Determine the (x, y) coordinate at the center of the cell enclosing the given text.  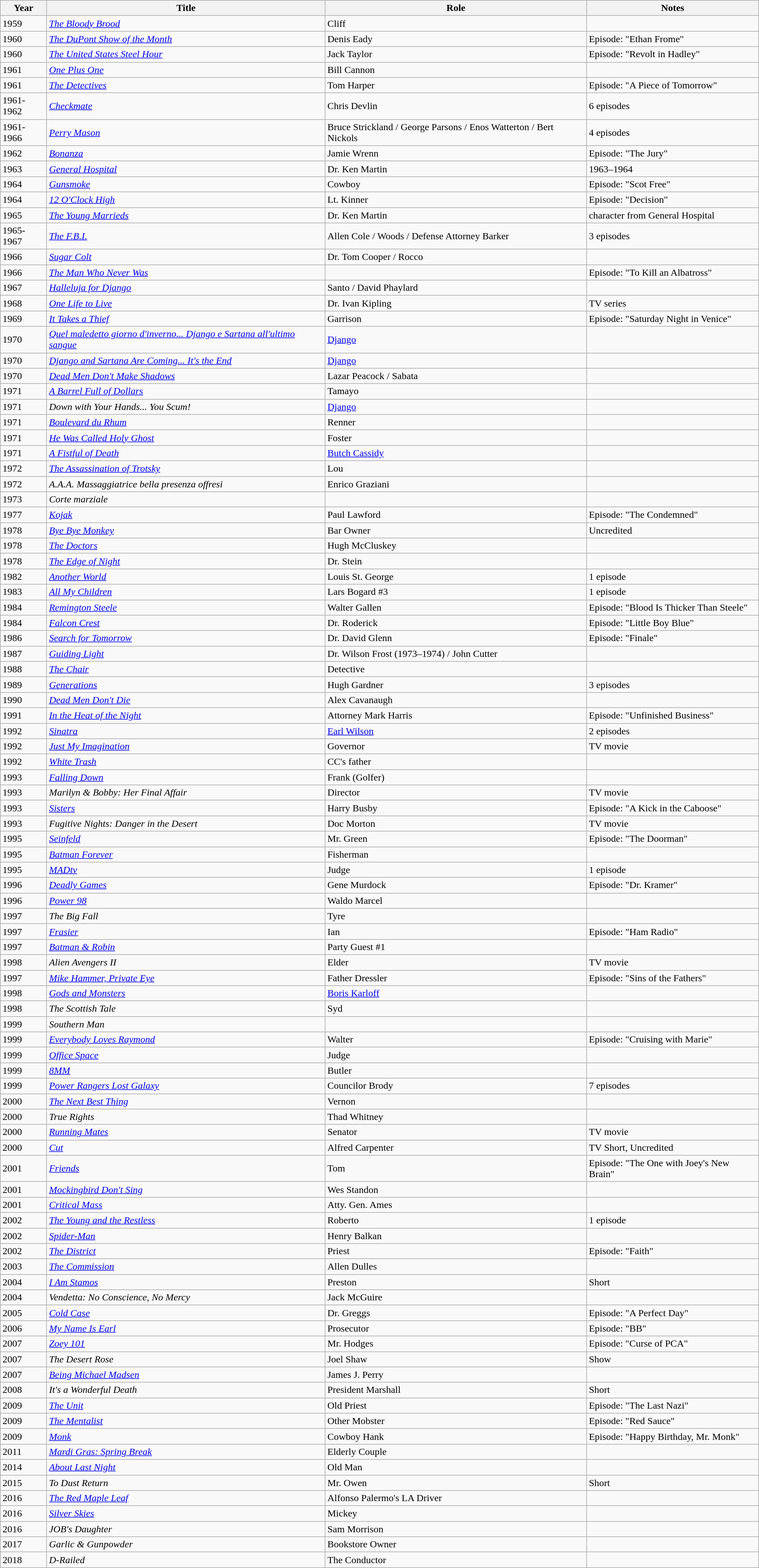
1962 (24, 153)
Episode: "Faith" (673, 1251)
Episode: "Decision" (673, 199)
Batman Forever (186, 854)
The Chair (186, 669)
1986 (24, 638)
A Fistful of Death (186, 453)
Enrico Graziani (456, 484)
One Life to Live (186, 303)
Boulevard du Rhum (186, 422)
Episode: "Sins of the Fathers" (673, 978)
Dead Men Don't Die (186, 700)
Preston (456, 1282)
One Plus One (186, 70)
I Am Stamos (186, 1282)
Episode: "Blood Is Thicker Than Steele" (673, 607)
Gods and Monsters (186, 993)
Checkmate (186, 106)
2003 (24, 1267)
Critical Mass (186, 1205)
Being Michael Madsen (186, 1375)
Councilor Brody (456, 1086)
7 episodes (673, 1086)
Party Guest #1 (456, 947)
Episode: "The Condemned" (673, 515)
Vernon (456, 1101)
Episode: "Little Boy Blue" (673, 623)
Elderly Couple (456, 1452)
Lou (456, 468)
Hugh Gardner (456, 684)
Earl Wilson (456, 731)
The Red Maple Leaf (186, 1498)
TV Short, Uncredited (673, 1148)
Cowboy (456, 184)
Father Dressler (456, 978)
The District (186, 1251)
Quel maledetto giorno d'inverno... Django e Sartana all'ultimo sangue (186, 340)
Frank (Golfer) (456, 777)
1961-1962 (24, 106)
Foster (456, 438)
Deadly Games (186, 885)
Dr. Tom Cooper / Rocco (456, 257)
Episode: "Cruising with Marie" (673, 1040)
Episode: "A Perfect Day" (673, 1313)
Bruce Strickland / George Parsons / Enos Watterton / Bert Nickols (456, 132)
The F.B.I. (186, 236)
character from General Hospital (673, 215)
Sugar Colt (186, 257)
Search for Tomorrow (186, 638)
Mr. Hodges (456, 1344)
Episode: "The Doorman" (673, 839)
2008 (24, 1390)
To Dust Return (186, 1483)
Dr. David Glenn (456, 638)
Santo / David Phaylard (456, 288)
My Name Is Earl (186, 1328)
Jack Taylor (456, 54)
Lt. Kinner (456, 199)
Remington Steele (186, 607)
Episode: "Revolt in Hadley" (673, 54)
Bar Owner (456, 530)
The Scottish Tale (186, 1009)
In the Heat of the Night (186, 715)
The Bloody Brood (186, 24)
Power Rangers Lost Galaxy (186, 1086)
Thad Whitney (456, 1117)
2011 (24, 1452)
Sisters (186, 808)
Ian (456, 931)
Episode: "Unfinished Business" (673, 715)
Silver Skies (186, 1514)
Running Mates (186, 1132)
6 episodes (673, 106)
Episode: "The Jury" (673, 153)
Friends (186, 1169)
12 O'Clock High (186, 199)
Episode: "Curse of PCA" (673, 1344)
Hugh McCluskey (456, 546)
The Detectives (186, 85)
1965 (24, 215)
1988 (24, 669)
Cowboy Hank (456, 1436)
Dr. Roderick (456, 623)
The Doctors (186, 546)
Dr. Ivan Kipling (456, 303)
Bill Cannon (456, 70)
Sinatra (186, 731)
Lazar Peacock / Sabata (456, 376)
Wes Standon (456, 1189)
1987 (24, 654)
Garrison (456, 319)
The Man Who Never Was (186, 272)
Other Mobster (456, 1421)
Governor (456, 746)
2015 (24, 1483)
Paul Lawford (456, 515)
Spider-Man (186, 1236)
Senator (456, 1132)
Bye Bye Monkey (186, 530)
MADtv (186, 870)
Boris Karloff (456, 993)
Fisherman (456, 854)
Jamie Wrenn (456, 153)
Halleluja for Django (186, 288)
Doc Morton (456, 824)
Allen Dulles (456, 1267)
1973 (24, 500)
A.A.A. Massaggiatrice bella presenza offresi (186, 484)
Old Man (456, 1467)
CC's father (456, 762)
The Big Fall (186, 916)
Year (24, 8)
Episode: "The Last Nazi" (673, 1405)
Power 98 (186, 901)
The Mentalist (186, 1421)
Episode: "BB" (673, 1328)
Detective (456, 669)
Roberto (456, 1220)
1991 (24, 715)
The Next Best Thing (186, 1101)
Walter (456, 1040)
The Young and the Restless (186, 1220)
1990 (24, 700)
Frasier (186, 931)
Joel Shaw (456, 1359)
Gunsmoke (186, 184)
2017 (24, 1544)
Episode: "Ham Radio" (673, 931)
The United States Steel Hour (186, 54)
1969 (24, 319)
The Edge of Night (186, 561)
The Assassination of Trotsky (186, 468)
Sam Morrison (456, 1529)
Title (186, 8)
Mickey (456, 1514)
Allen Cole / Woods / Defense Attorney Barker (456, 236)
Tom Harper (456, 85)
Marilyn & Bobby: Her Final Affair (186, 793)
Episode: "A Piece of Tomorrow" (673, 85)
Another World (186, 577)
1982 (24, 577)
1977 (24, 515)
Mockingbird Don't Sing (186, 1189)
The DuPont Show of the Month (186, 39)
Office Space (186, 1055)
Dr. Stein (456, 561)
Butch Cassidy (456, 453)
1983 (24, 592)
He Was Called Holy Ghost (186, 438)
Falling Down (186, 777)
Vendetta: No Conscience, No Mercy (186, 1298)
General Hospital (186, 169)
Episode: "The One with Joey's New Brain" (673, 1169)
1963–1964 (673, 169)
Show (673, 1359)
Kojak (186, 515)
Falcon Crest (186, 623)
Prosecutor (456, 1328)
Seinfeld (186, 839)
The Desert Rose (186, 1359)
2005 (24, 1313)
Corte marziale (186, 500)
1967 (24, 288)
JOB's Daughter (186, 1529)
Cut (186, 1148)
8MM (186, 1070)
Henry Balkan (456, 1236)
Renner (456, 422)
Old Priest (456, 1405)
1965-1967 (24, 236)
It Takes a Thief (186, 319)
Episode: "Dr. Kramer" (673, 885)
Episode: "Scot Free" (673, 184)
Dr. Wilson Frost (1973–1974) / John Cutter (456, 654)
Louis St. George (456, 577)
Bonanza (186, 153)
Episode: "Happy Birthday, Mr. Monk" (673, 1436)
Dr. Greggs (456, 1313)
Episode: "A Kick in the Caboose" (673, 808)
Alfonso Palermo's LA Driver (456, 1498)
Alfred Carpenter (456, 1148)
Syd (456, 1009)
The Unit (186, 1405)
Chris Devlin (456, 106)
Django and Sartana Are Coming... It's the End (186, 360)
TV series (673, 303)
Gene Murdock (456, 885)
Alien Avengers II (186, 962)
Butler (456, 1070)
Tamayo (456, 391)
Lars Bogard #3 (456, 592)
Mr. Owen (456, 1483)
Monk (186, 1436)
President Marshall (456, 1390)
Mike Hammer, Private Eye (186, 978)
2014 (24, 1467)
Perry Mason (186, 132)
Cliff (456, 24)
Role (456, 8)
James J. Perry (456, 1375)
Episode: "Red Sauce" (673, 1421)
Waldo Marcel (456, 901)
Episode: "Finale" (673, 638)
Tom (456, 1169)
Just My Imagination (186, 746)
Walter Gallen (456, 607)
Guiding Light (186, 654)
1963 (24, 169)
Notes (673, 8)
2018 (24, 1560)
Batman & Robin (186, 947)
Episode: "Ethan Frome" (673, 39)
Everybody Loves Raymond (186, 1040)
Uncredited (673, 530)
Generations (186, 684)
Denis Eady (456, 39)
White Trash (186, 762)
2006 (24, 1328)
Director (456, 793)
1968 (24, 303)
D-Railed (186, 1560)
It's a Wonderful Death (186, 1390)
Harry Busby (456, 808)
Garlic & Gunpowder (186, 1544)
Elder (456, 962)
Mr. Green (456, 839)
Dead Men Don't Make Shadows (186, 376)
1959 (24, 24)
Alex Cavanaugh (456, 700)
Atty. Gen. Ames (456, 1205)
The Young Marrieds (186, 215)
Southern Man (186, 1024)
About Last Night (186, 1467)
Priest (456, 1251)
A Barrel Full of Dollars (186, 391)
2 episodes (673, 731)
Zoey 101 (186, 1344)
Down with Your Hands... You Scum! (186, 407)
Bookstore Owner (456, 1544)
Tyre (456, 916)
Jack McGuire (456, 1298)
4 episodes (673, 132)
The Conductor (456, 1560)
1961-1966 (24, 132)
Fugitive Nights: Danger in the Desert (186, 824)
Mardi Gras: Spring Break (186, 1452)
1989 (24, 684)
All My Children (186, 592)
Cold Case (186, 1313)
The Commission (186, 1267)
True Rights (186, 1117)
Episode: "To Kill an Albatross" (673, 272)
Attorney Mark Harris (456, 715)
Episode: "Saturday Night in Venice" (673, 319)
